For the text-containing cell, return its midpoint in [X, Y] coordinate format. 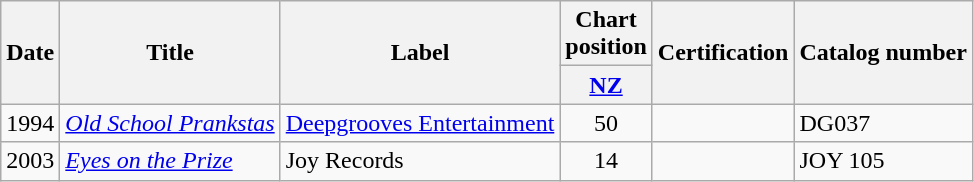
JOY 105 [883, 161]
50 [606, 123]
14 [606, 161]
Chart position [606, 34]
Deepgrooves Entertainment [420, 123]
Certification [723, 52]
NZ [606, 85]
Date [30, 52]
1994 [30, 123]
Catalog number [883, 52]
Old School Prankstas [170, 123]
Label [420, 52]
Joy Records [420, 161]
Title [170, 52]
DG037 [883, 123]
2003 [30, 161]
Eyes on the Prize [170, 161]
